Extract the (x, y) coordinate from the center of the cell holding the provided text.  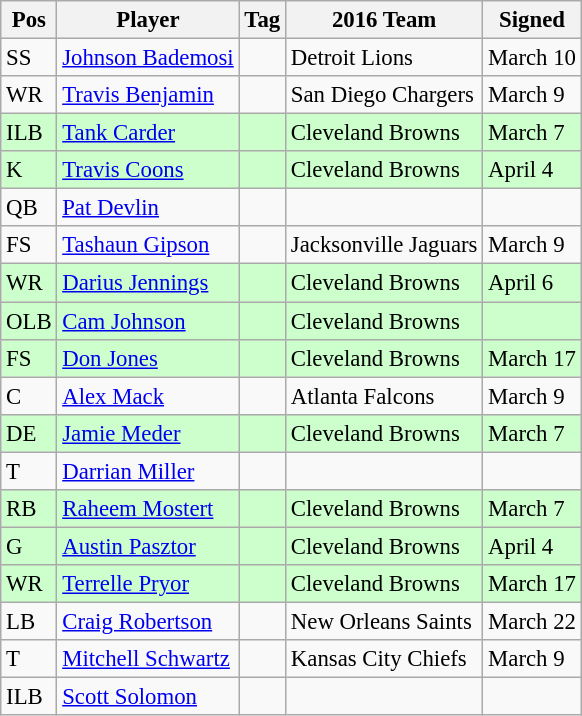
Jamie Meder (148, 433)
Cam Johnson (148, 321)
Kansas City Chiefs (384, 659)
Pos (29, 20)
K (29, 170)
Tag (262, 20)
Tank Carder (148, 133)
New Orleans Saints (384, 621)
Johnson Bademosi (148, 58)
SS (29, 58)
QB (29, 208)
Tashaun Gipson (148, 245)
April 6 (532, 283)
RB (29, 509)
Darius Jennings (148, 283)
Craig Robertson (148, 621)
LB (29, 621)
Austin Pasztor (148, 546)
Mitchell Schwartz (148, 659)
Detroit Lions (384, 58)
Travis Benjamin (148, 95)
C (29, 396)
Travis Coons (148, 170)
2016 Team (384, 20)
Player (148, 20)
Terrelle Pryor (148, 584)
OLB (29, 321)
San Diego Chargers (384, 95)
Alex Mack (148, 396)
March 22 (532, 621)
Atlanta Falcons (384, 396)
Darrian Miller (148, 471)
March 10 (532, 58)
Jacksonville Jaguars (384, 245)
Signed (532, 20)
G (29, 546)
Pat Devlin (148, 208)
Don Jones (148, 358)
Scott Solomon (148, 697)
DE (29, 433)
Raheem Mostert (148, 509)
